Identify which cell holds the provided text, then report its [X, Y] central coordinate. 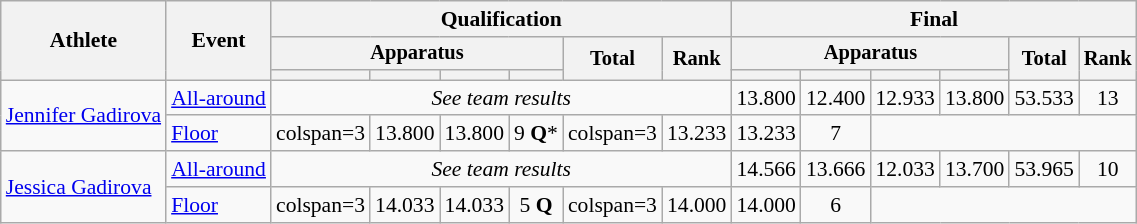
5 Q [536, 205]
Jennifer Gadirova [84, 116]
13.666 [836, 169]
Athlete [84, 40]
10 [1108, 169]
9 Q* [536, 134]
12.933 [904, 98]
Qualification [501, 19]
12.400 [836, 98]
13 [1108, 98]
53.533 [1044, 98]
7 [836, 134]
Event [218, 40]
53.965 [1044, 169]
12.033 [904, 169]
6 [836, 205]
13.700 [974, 169]
Jessica Gadirova [84, 186]
Final [934, 19]
14.566 [766, 169]
